Return the (x, y) coordinate for the center point of the cell that contains the specified text.  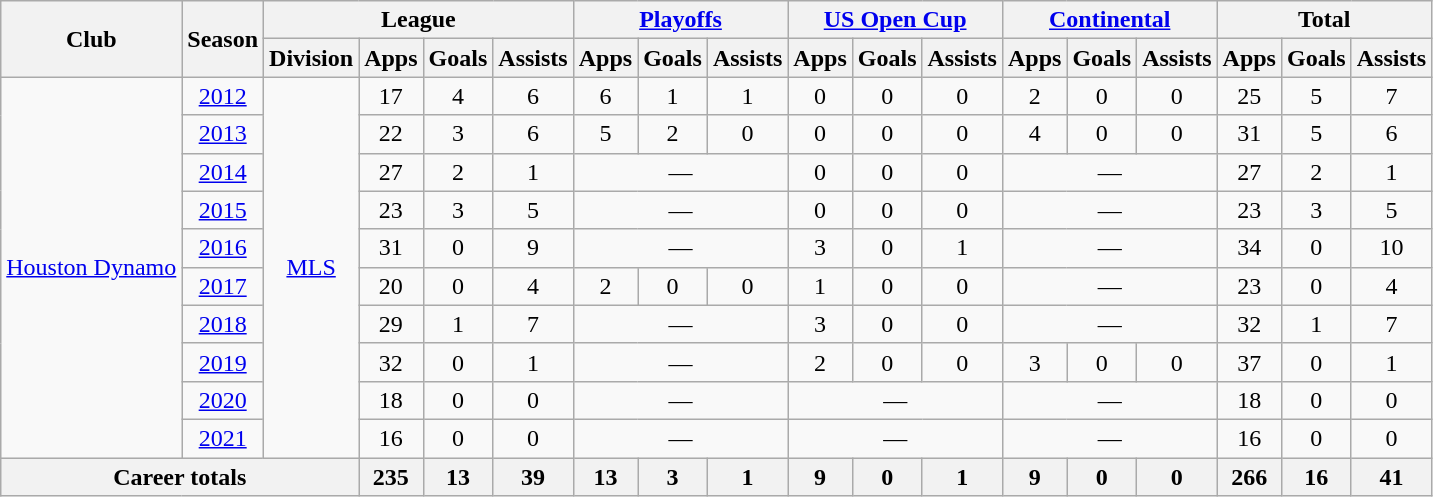
25 (1249, 96)
22 (391, 134)
Total (1324, 20)
2012 (223, 96)
10 (1391, 248)
US Open Cup (896, 20)
20 (391, 286)
Continental (1110, 20)
MLS (312, 268)
Club (92, 39)
2015 (223, 210)
2013 (223, 134)
2017 (223, 286)
Houston Dynamo (92, 268)
39 (533, 477)
Playoffs (680, 20)
37 (1249, 362)
2021 (223, 438)
Division (312, 58)
2020 (223, 400)
2018 (223, 324)
League (419, 20)
17 (391, 96)
2016 (223, 248)
Career totals (180, 477)
2019 (223, 362)
235 (391, 477)
2014 (223, 172)
41 (1391, 477)
Season (223, 39)
34 (1249, 248)
29 (391, 324)
266 (1249, 477)
